Return the [X, Y] coordinate for the center point of the cell that contains the specified text.  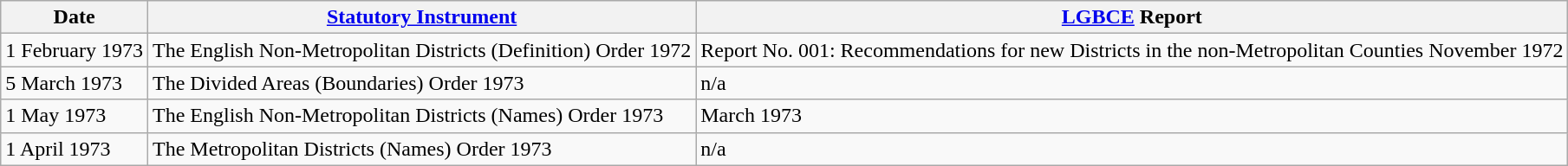
Statutory Instrument [421, 17]
1 February 1973 [75, 50]
Report No. 001: Recommendations for new Districts in the non-Metropolitan Counties November 1972 [1132, 50]
Date [75, 17]
The English Non-Metropolitan Districts (Names) Order 1973 [421, 116]
March 1973 [1132, 116]
The English Non-Metropolitan Districts (Definition) Order 1972 [421, 50]
5 March 1973 [75, 83]
1 April 1973 [75, 149]
The Divided Areas (Boundaries) Order 1973 [421, 83]
1 May 1973 [75, 116]
LGBCE Report [1132, 17]
The Metropolitan Districts (Names) Order 1973 [421, 149]
